From the cell containing the given text, extract its center point as [X, Y] coordinate. 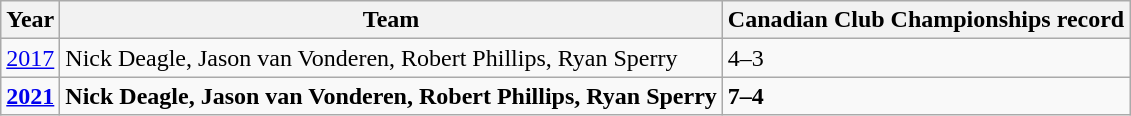
7–4 [926, 96]
4–3 [926, 58]
Year [30, 20]
Team [392, 20]
2021 [30, 96]
Canadian Club Championships record [926, 20]
2017 [30, 58]
